Extract the [X, Y] coordinate from the center of the cell holding the provided text.  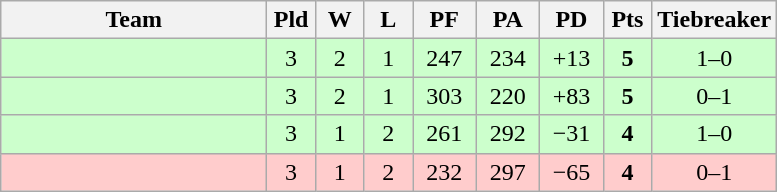
W [340, 20]
+13 [572, 58]
Pts [628, 20]
Tiebreaker [714, 20]
292 [508, 134]
232 [444, 172]
234 [508, 58]
PA [508, 20]
L [388, 20]
Pld [292, 20]
247 [444, 58]
−31 [572, 134]
+83 [572, 96]
303 [444, 96]
Team [134, 20]
220 [508, 96]
PF [444, 20]
PD [572, 20]
−65 [572, 172]
297 [508, 172]
261 [444, 134]
